Return the [X, Y] coordinate for the center point of the cell that contains the specified text.  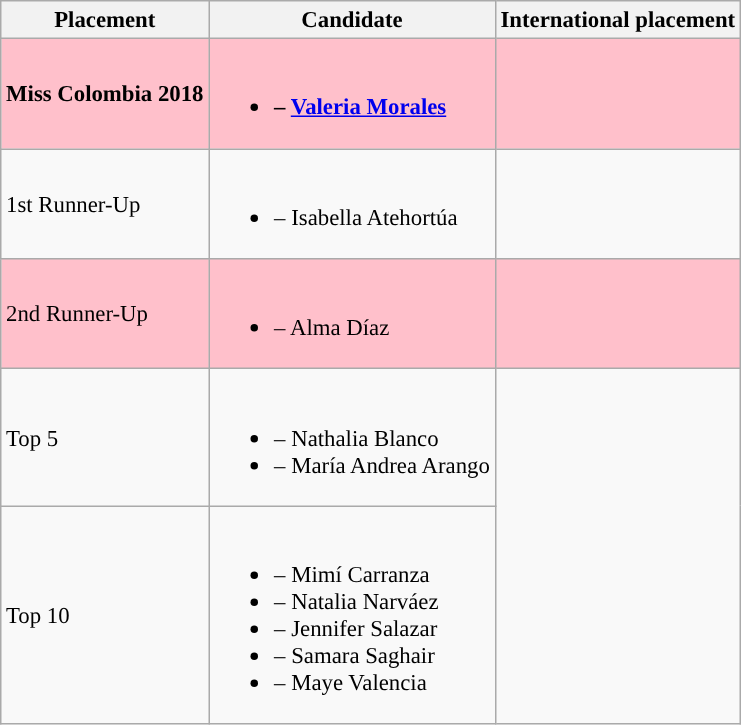
Top 5 [105, 438]
International placement [618, 20]
2nd Runner-Up [105, 314]
Miss Colombia 2018 [105, 94]
– Isabella Atehortúa [352, 204]
– Mimí Carranza – Natalia Narváez – Jennifer Salazar – Samara Saghair – Maye Valencia [352, 615]
1st Runner-Up [105, 204]
Placement [105, 20]
Top 10 [105, 615]
Candidate [352, 20]
– Nathalia Blanco – María Andrea Arango [352, 438]
– Valeria Morales [352, 94]
– Alma Díaz [352, 314]
